Pinpoint the cell where the given text exists, returning its (x, y) midpoint coordinate. 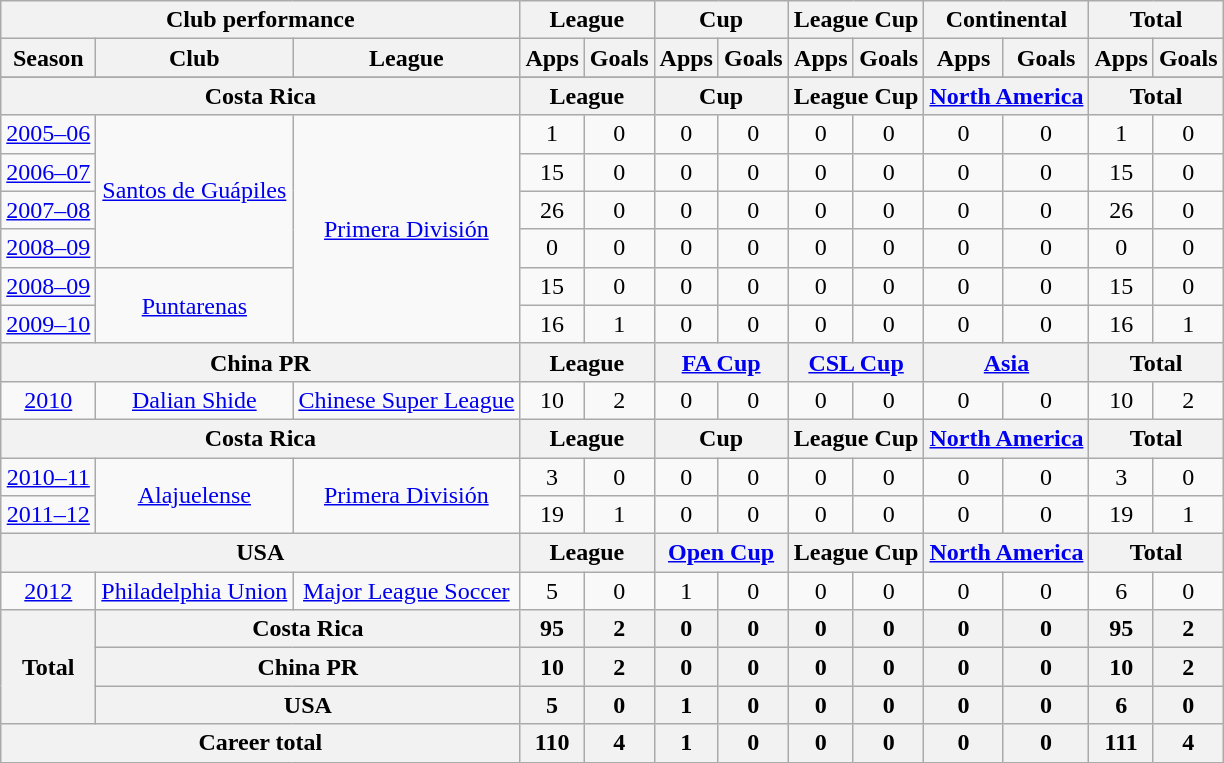
Chinese Super League (406, 400)
Puntarenas (194, 305)
Club (194, 58)
Continental (1006, 20)
Major League Soccer (406, 591)
2010 (48, 400)
2005–06 (48, 134)
Santos de Guápiles (194, 191)
2009–10 (48, 324)
2011–12 (48, 515)
Career total (260, 743)
2012 (48, 591)
Dalian Shide (194, 400)
Club performance (260, 20)
Open Cup (721, 553)
Philadelphia Union (194, 591)
Season (48, 58)
2007–08 (48, 210)
2006–07 (48, 172)
2010–11 (48, 477)
FA Cup (721, 362)
Asia (1006, 362)
111 (1121, 743)
CSL Cup (856, 362)
Alajuelense (194, 496)
110 (552, 743)
